Detect which cell encompasses the target text, then output its (X, Y) center coordinate. 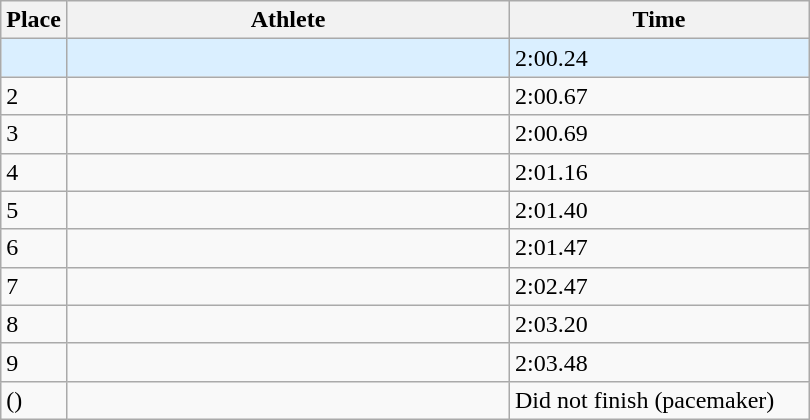
Place (34, 20)
6 (34, 248)
7 (34, 286)
() (34, 400)
2:00.67 (660, 96)
2 (34, 96)
Time (660, 20)
2:01.16 (660, 172)
2:03.20 (660, 324)
2:02.47 (660, 286)
2:01.40 (660, 210)
Did not finish (pacemaker) (660, 400)
2:01.47 (660, 248)
3 (34, 134)
2:03.48 (660, 362)
2:00.69 (660, 134)
2:00.24 (660, 58)
4 (34, 172)
5 (34, 210)
8 (34, 324)
9 (34, 362)
Athlete (288, 20)
